Return the [x, y] coordinate for the center point of the cell that contains the specified text.  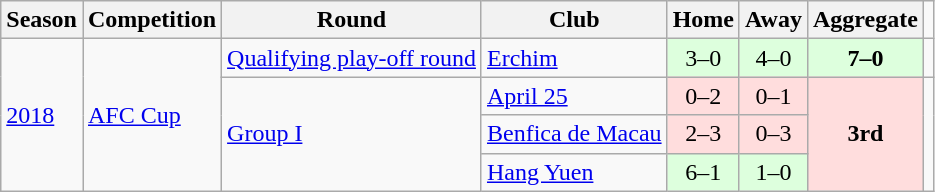
0–2 [703, 96]
AFC Cup [152, 115]
2–3 [703, 134]
Season [42, 20]
Round [352, 20]
1–0 [773, 172]
Home [703, 20]
April 25 [574, 96]
6–1 [703, 172]
3–0 [703, 58]
Qualifying play-off round [352, 58]
Club [574, 20]
4–0 [773, 58]
Benfica de Macau [574, 134]
Aggregate [865, 20]
7–0 [865, 58]
0–1 [773, 96]
Erchim [574, 58]
Competition [152, 20]
0–3 [773, 134]
3rd [865, 134]
2018 [42, 115]
Group I [352, 134]
Away [773, 20]
Hang Yuen [574, 172]
